Determine the [X, Y] coordinate at the center of the cell enclosing the given text.  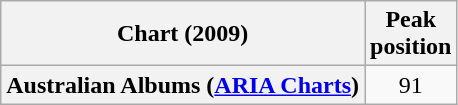
91 [411, 85]
Australian Albums (ARIA Charts) [183, 85]
Chart (2009) [183, 34]
Peakposition [411, 34]
